Capture the cell that displays the provided text and extract its [X, Y] central coordinate. 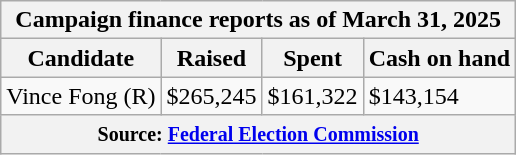
Raised [212, 58]
Vince Fong (R) [81, 96]
Campaign finance reports as of March 31, 2025 [258, 20]
$143,154 [439, 96]
$265,245 [212, 96]
Source: Federal Election Commission [258, 134]
Spent [312, 58]
Candidate [81, 58]
$161,322 [312, 96]
Cash on hand [439, 58]
